Locate the cell with the specified text and output its (X, Y) center coordinate. 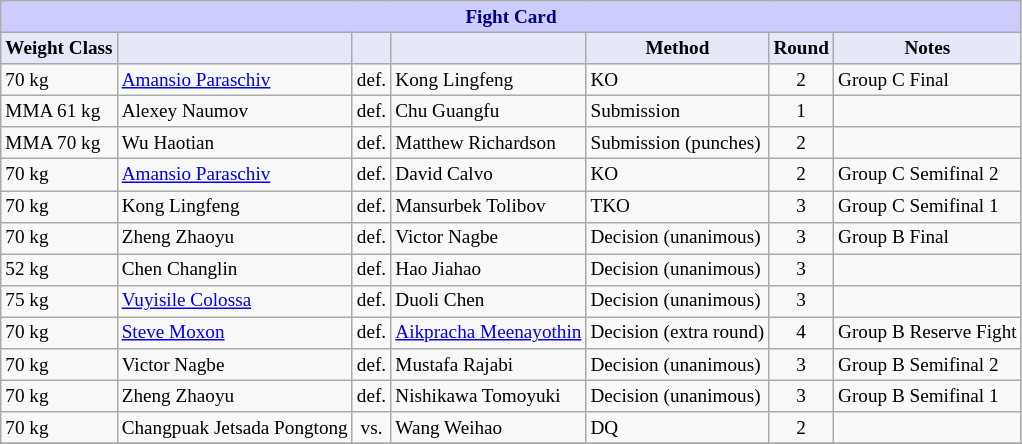
Decision (extra round) (678, 333)
Aikpracha Meenayothin (488, 333)
Wu Haotian (234, 143)
David Calvo (488, 175)
Mustafa Rajabi (488, 365)
Matthew Richardson (488, 143)
MMA 70 kg (59, 143)
vs. (371, 428)
Group C Semifinal 2 (927, 175)
52 kg (59, 270)
Submission (678, 111)
Mansurbek Tolibov (488, 206)
Round (802, 48)
Group C Semifinal 1 (927, 206)
DQ (678, 428)
Nishikawa Tomoyuki (488, 396)
Group B Semifinal 1 (927, 396)
Hao Jiahao (488, 270)
Method (678, 48)
Alexey Naumov (234, 111)
Group C Final (927, 80)
Submission (punches) (678, 143)
4 (802, 333)
Group B Reserve Fight (927, 333)
Group B Semifinal 2 (927, 365)
Wang Weihao (488, 428)
Chu Guangfu (488, 111)
Fight Card (511, 17)
75 kg (59, 301)
TKO (678, 206)
1 (802, 111)
Vuyisile Colossa (234, 301)
Steve Moxon (234, 333)
Chen Changlin (234, 270)
Duoli Chen (488, 301)
Changpuak Jetsada Pongtong (234, 428)
MMA 61 kg (59, 111)
Notes (927, 48)
Group B Final (927, 238)
Weight Class (59, 48)
